Locate the cell with the specified text and output its (X, Y) center coordinate. 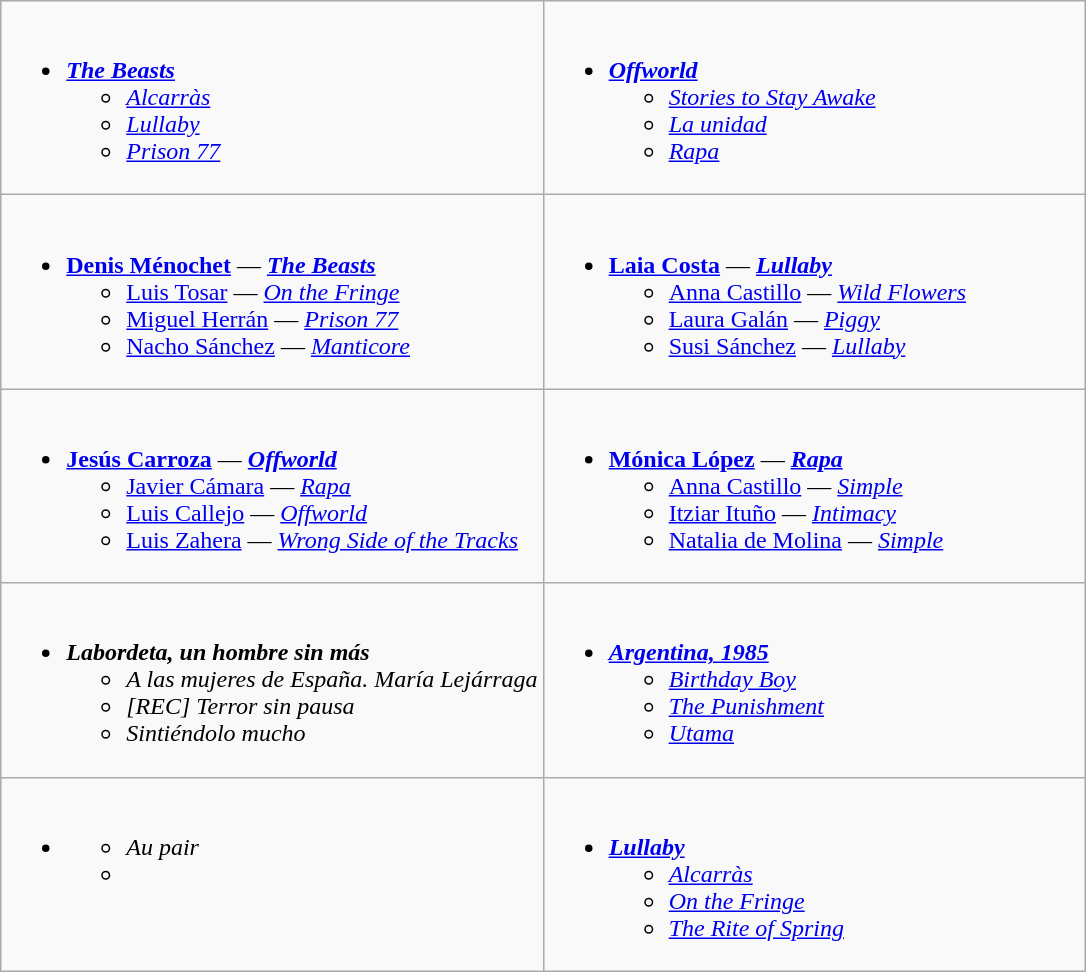
Argentina, 1985Birthday BoyThe PunishmentUtama (814, 680)
Jesús Carroza — OffworldJavier Cámara — RapaLuis Callejo — OffworldLuis Zahera — Wrong Side of the Tracks (272, 486)
LullabyAlcarràsOn the FringeThe Rite of Spring (814, 874)
Denis Ménochet — The BeastsLuis Tosar — On the FringeMiguel Herrán — Prison 77Nacho Sánchez — Manticore (272, 292)
Laia Costa — LullabyAnna Castillo — Wild FlowersLaura Galán — PiggySusi Sánchez — Lullaby (814, 292)
OffworldStories to Stay AwakeLa unidadRapa (814, 98)
The BeastsAlcarràsLullabyPrison 77 (272, 98)
Au pair (272, 874)
Labordeta, un hombre sin másA las mujeres de España. María Lejárraga[REC] Terror sin pausaSintiéndolo mucho (272, 680)
Mónica López — RapaAnna Castillo — SimpleItziar Ituño — IntimacyNatalia de Molina — Simple (814, 486)
